Detect which cell encompasses the target text, then output its (X, Y) center coordinate. 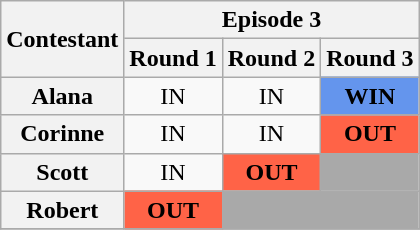
Scott (62, 172)
Round 1 (173, 58)
Alana (62, 96)
Contestant (62, 39)
Round 3 (370, 58)
WIN (370, 96)
Corinne (62, 134)
Round 2 (271, 58)
Robert (62, 210)
Episode 3 (272, 20)
